For the text-containing cell, return its midpoint in (X, Y) coordinate format. 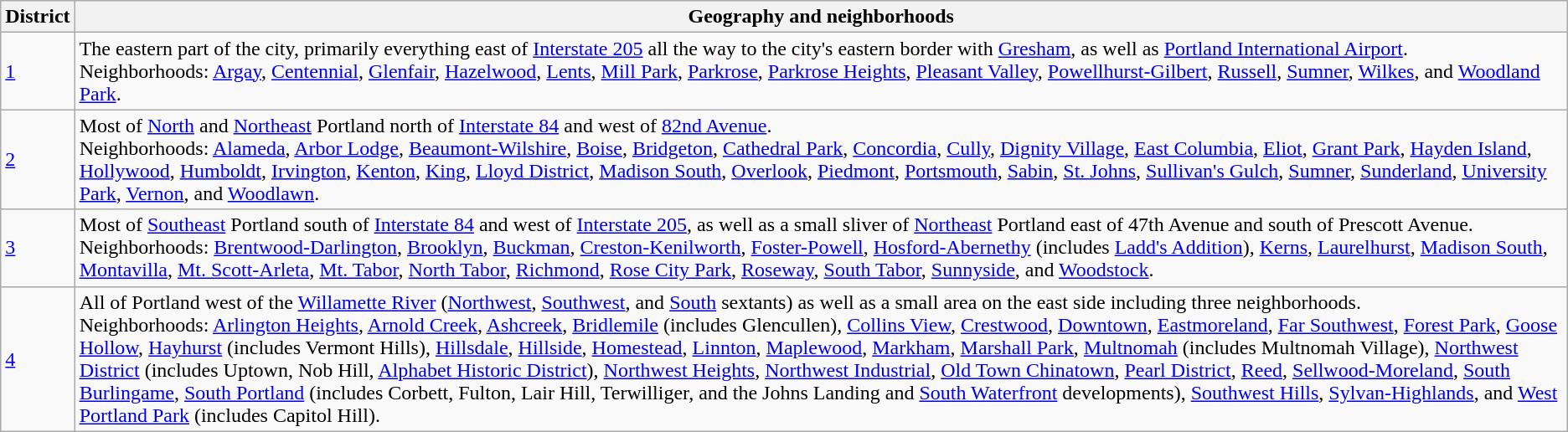
Geography and neighborhoods (821, 17)
1 (38, 71)
4 (38, 358)
District (38, 17)
2 (38, 159)
3 (38, 248)
